Return the [x, y] coordinate for the center point of the cell that contains the specified text.  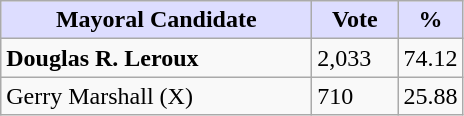
Gerry Marshall (X) [156, 96]
Vote [355, 20]
Douglas R. Leroux [156, 58]
Mayoral Candidate [156, 20]
25.88 [430, 96]
2,033 [355, 58]
% [430, 20]
74.12 [430, 58]
710 [355, 96]
